Scan for the cell matching the given text and deliver its (X, Y) coordinate at center. 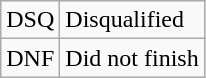
Disqualified (132, 20)
DSQ (30, 20)
DNF (30, 58)
Did not finish (132, 58)
